From the cell containing the given text, extract its center point as [x, y] coordinate. 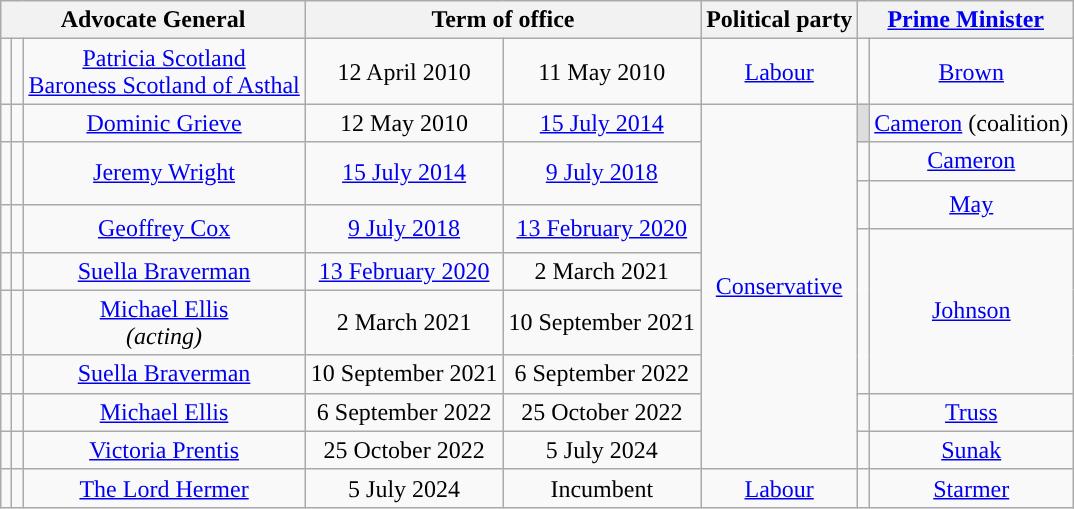
Michael Ellis [164, 412]
Incumbent [602, 488]
Conservative [780, 286]
Cameron [972, 161]
Political party [780, 20]
Term of office [502, 20]
Truss [972, 412]
Starmer [972, 488]
Prime Minister [966, 20]
The Lord Hermer [164, 488]
Dominic Grieve [164, 123]
Brown [972, 72]
11 May 2010 [602, 72]
Patricia ScotlandBaroness Scotland of Asthal [164, 72]
12 April 2010 [404, 72]
Cameron (coalition) [972, 123]
Sunak [972, 450]
Johnson [972, 310]
Jeremy Wright [164, 173]
Michael Ellis (acting) [164, 322]
12 May 2010 [404, 123]
Victoria Prentis [164, 450]
May [972, 204]
Geoffrey Cox [164, 228]
Advocate General [153, 20]
